Search for the cell housing the specified text and yield its (x, y) center coordinate. 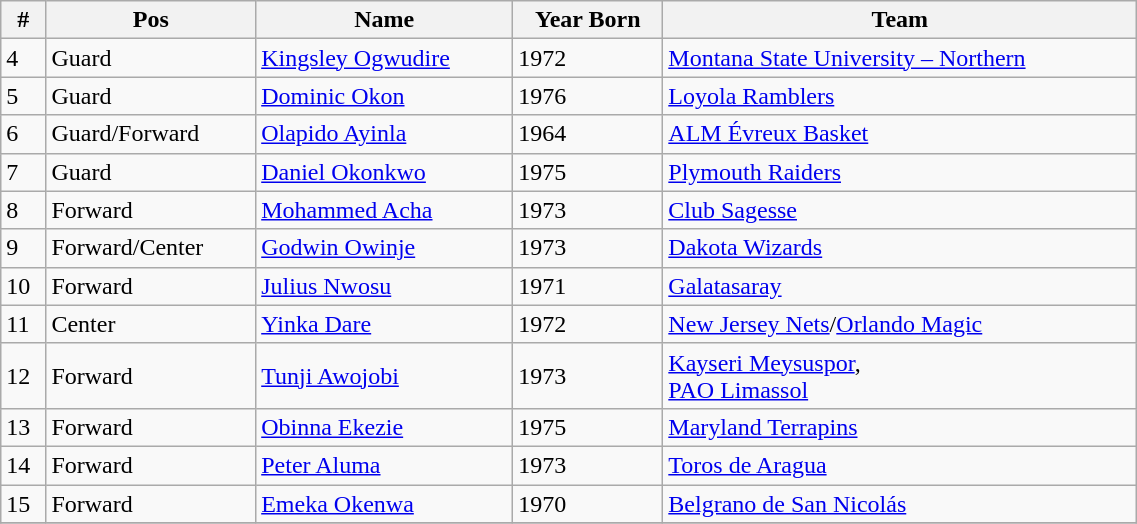
Tunji Awojobi (384, 376)
Forward/Center (151, 248)
Obinna Ekezie (384, 427)
5 (24, 96)
4 (24, 58)
# (24, 20)
14 (24, 465)
Julius Nwosu (384, 286)
Daniel Okonkwo (384, 172)
11 (24, 324)
Galatasaray (900, 286)
Plymouth Raiders (900, 172)
Maryland Terrapins (900, 427)
Emeka Okenwa (384, 503)
1976 (588, 96)
Peter Aluma (384, 465)
Year Born (588, 20)
10 (24, 286)
8 (24, 210)
Loyola Ramblers (900, 96)
Guard/Forward (151, 134)
Kingsley Ogwudire (384, 58)
Yinka Dare (384, 324)
Godwin Owinje (384, 248)
Belgrano de San Nicolás (900, 503)
6 (24, 134)
1964 (588, 134)
9 (24, 248)
1970 (588, 503)
Dominic Okon (384, 96)
Team (900, 20)
Name (384, 20)
Mohammed Acha (384, 210)
Toros de Aragua (900, 465)
Pos (151, 20)
ALM Évreux Basket (900, 134)
13 (24, 427)
12 (24, 376)
Olapido Ayinla (384, 134)
15 (24, 503)
Dakota Wizards (900, 248)
Club Sagesse (900, 210)
Montana State University – Northern (900, 58)
1971 (588, 286)
Center (151, 324)
7 (24, 172)
Kayseri Meysuspor, PAO Limassol (900, 376)
New Jersey Nets/Orlando Magic (900, 324)
